Extract the [X, Y] coordinate from the center of the cell holding the provided text.  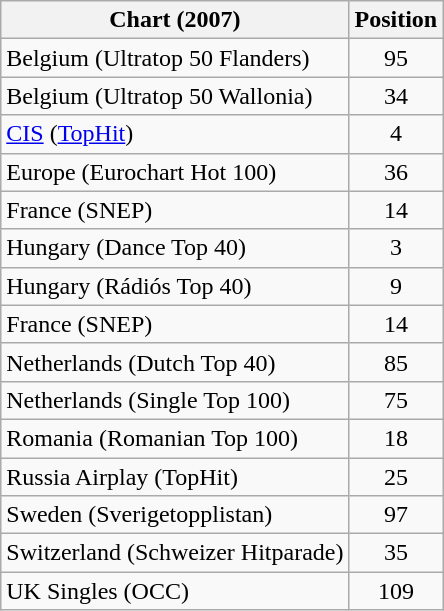
Hungary (Dance Top 40) [175, 248]
Romania (Romanian Top 100) [175, 438]
Belgium (Ultratop 50 Wallonia) [175, 96]
85 [396, 362]
36 [396, 172]
Chart (2007) [175, 20]
Switzerland (Schweizer Hitparade) [175, 553]
Hungary (Rádiós Top 40) [175, 286]
Sweden (Sverigetopplistan) [175, 515]
9 [396, 286]
97 [396, 515]
109 [396, 591]
Russia Airplay (TopHit) [175, 477]
4 [396, 134]
Netherlands (Dutch Top 40) [175, 362]
18 [396, 438]
95 [396, 58]
Europe (Eurochart Hot 100) [175, 172]
Netherlands (Single Top 100) [175, 400]
75 [396, 400]
Belgium (Ultratop 50 Flanders) [175, 58]
Position [396, 20]
35 [396, 553]
34 [396, 96]
CIS (TopHit) [175, 134]
25 [396, 477]
3 [396, 248]
UK Singles (OCC) [175, 591]
